Return the [X, Y] coordinate for the center point of the cell that contains the specified text.  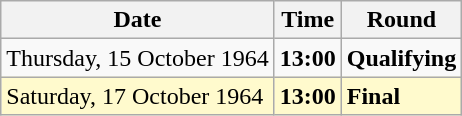
Date [138, 20]
Thursday, 15 October 1964 [138, 58]
Round [401, 20]
Saturday, 17 October 1964 [138, 96]
Time [308, 20]
Qualifying [401, 58]
Final [401, 96]
